Locate the cell with the specified text and output its [x, y] center coordinate. 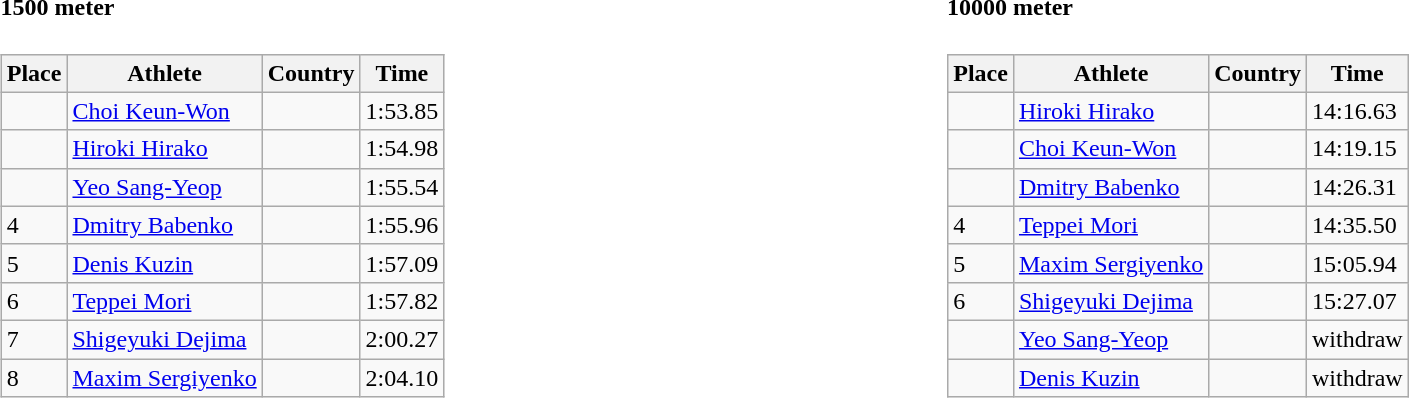
14:19.15 [1357, 149]
14:16.63 [1357, 111]
14:26.31 [1357, 187]
1:54.98 [402, 149]
8 [34, 378]
2:00.27 [402, 339]
15:05.94 [1357, 263]
1:55.96 [402, 225]
15:27.07 [1357, 301]
1:55.54 [402, 187]
14:35.50 [1357, 225]
1:57.09 [402, 263]
1:57.82 [402, 301]
1:53.85 [402, 111]
2:04.10 [402, 378]
7 [34, 339]
